Extract the (X, Y) coordinate from the center of the cell holding the provided text.  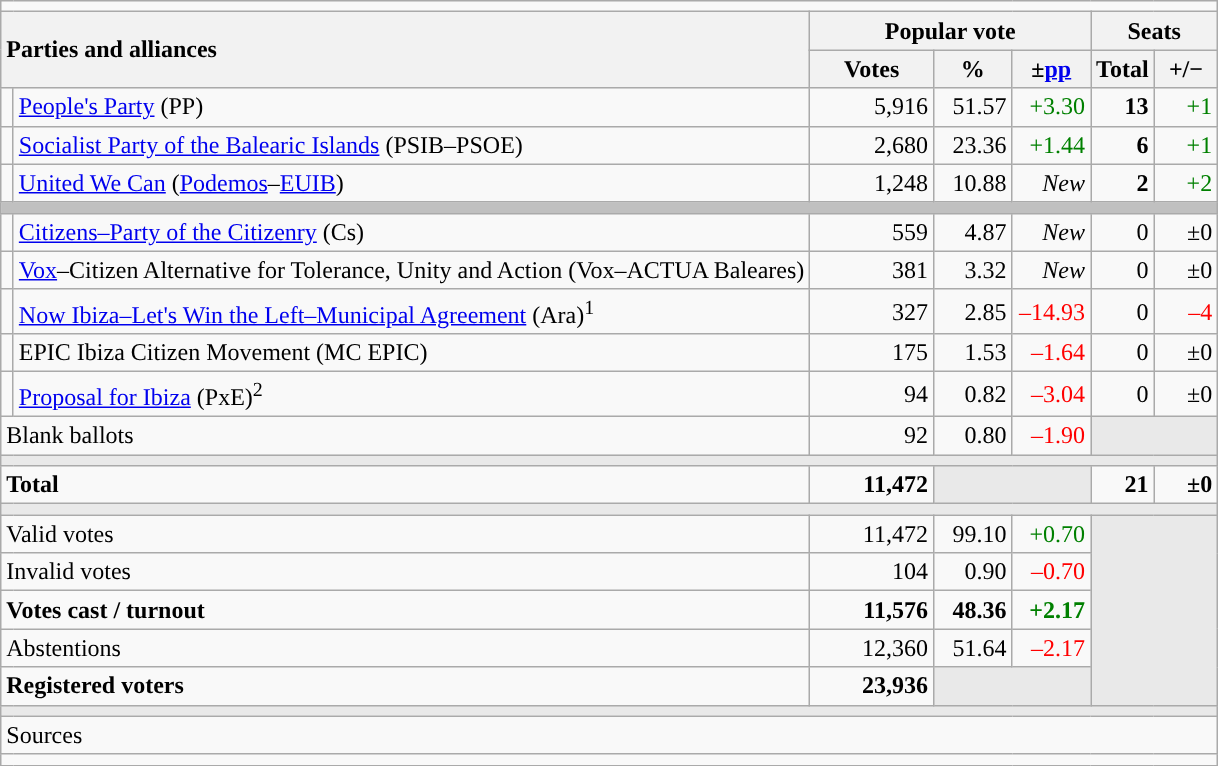
3.32 (972, 270)
+0.70 (1052, 534)
Valid votes (406, 534)
–1.64 (1052, 353)
2.85 (972, 312)
Sources (610, 735)
0.90 (972, 572)
48.36 (972, 610)
Votes cast / turnout (406, 610)
1,248 (872, 183)
% (972, 69)
Citizens–Party of the Citizenry (Cs) (412, 232)
Vox–Citizen Alternative for Tolerance, Unity and Action (Vox–ACTUA Baleares) (412, 270)
11,576 (872, 610)
94 (872, 394)
+3.30 (1052, 107)
13 (1123, 107)
+2.17 (1052, 610)
21 (1123, 485)
Popular vote (950, 31)
0.82 (972, 394)
Socialist Party of the Balearic Islands (PSIB–PSOE) (412, 145)
23.36 (972, 145)
–2.17 (1052, 648)
23,936 (872, 686)
381 (872, 270)
12,360 (872, 648)
Votes (872, 69)
People's Party (PP) (412, 107)
–1.90 (1052, 435)
51.64 (972, 648)
51.57 (972, 107)
5,916 (872, 107)
327 (872, 312)
4.87 (972, 232)
–3.04 (1052, 394)
Registered voters (406, 686)
Invalid votes (406, 572)
175 (872, 353)
Abstentions (406, 648)
1.53 (972, 353)
104 (872, 572)
+/− (1186, 69)
6 (1123, 145)
–0.70 (1052, 572)
99.10 (972, 534)
Seats (1154, 31)
+1.44 (1052, 145)
–14.93 (1052, 312)
2,680 (872, 145)
Parties and alliances (406, 50)
559 (872, 232)
+2 (1186, 183)
10.88 (972, 183)
Proposal for Ibiza (PxE)2 (412, 394)
EPIC Ibiza Citizen Movement (MC EPIC) (412, 353)
Now Ibiza–Let's Win the Left–Municipal Agreement (Ara)1 (412, 312)
–4 (1186, 312)
United We Can (Podemos–EUIB) (412, 183)
0.80 (972, 435)
Blank ballots (406, 435)
±pp (1052, 69)
92 (872, 435)
2 (1123, 183)
